Pinpoint the cell where the given text exists, returning its (X, Y) midpoint coordinate. 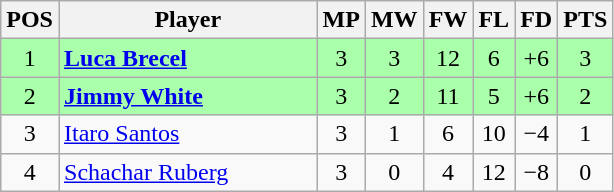
FL (494, 20)
Jimmy White (188, 96)
FD (536, 20)
FW (448, 20)
MW (394, 20)
Itaro Santos (188, 134)
11 (448, 96)
Luca Brecel (188, 58)
POS (30, 20)
Player (188, 20)
PTS (586, 20)
5 (494, 96)
−8 (536, 172)
−4 (536, 134)
10 (494, 134)
MP (341, 20)
Schachar Ruberg (188, 172)
